Provide the (x, y) coordinate of the cell's center where the given text is located.  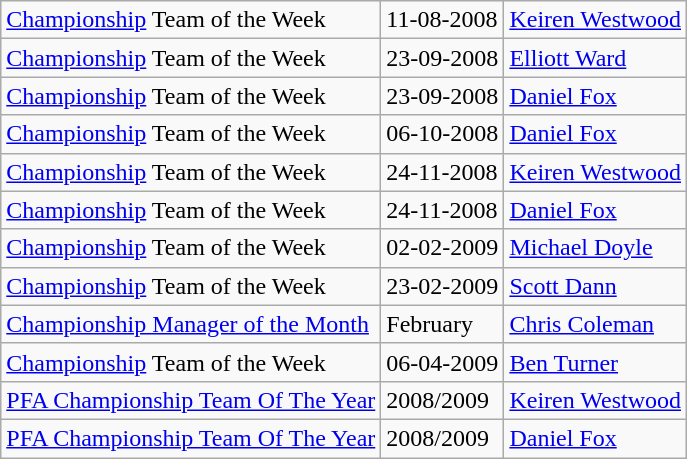
06-10-2008 (442, 134)
Michael Doyle (596, 248)
23-02-2009 (442, 286)
February (442, 324)
Ben Turner (596, 362)
06-04-2009 (442, 362)
Chris Coleman (596, 324)
Scott Dann (596, 286)
Championship Manager of the Month (191, 324)
Elliott Ward (596, 58)
11-08-2008 (442, 20)
02-02-2009 (442, 248)
